Extract the [X, Y] coordinate from the center of the cell holding the provided text.  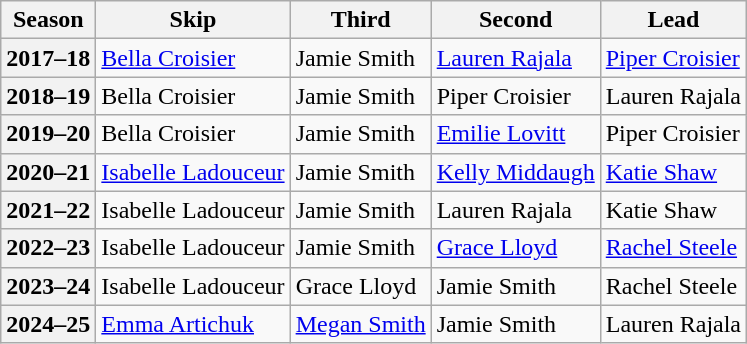
2018–19 [48, 96]
Emma Artichuk [193, 324]
2023–24 [48, 286]
2024–25 [48, 324]
2017–18 [48, 58]
Skip [193, 20]
Megan Smith [360, 324]
2021–22 [48, 210]
Second [516, 20]
Third [360, 20]
Season [48, 20]
2022–23 [48, 248]
Kelly Middaugh [516, 172]
Lead [673, 20]
2019–20 [48, 134]
2020–21 [48, 172]
Emilie Lovitt [516, 134]
